Identify which cell holds the provided text, then report its [X, Y] central coordinate. 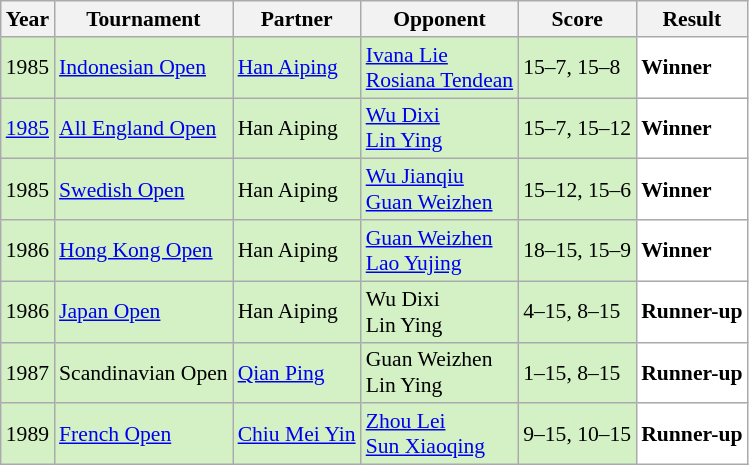
Year [28, 19]
Guan Weizhen Lao Yujing [440, 250]
18–15, 15–9 [577, 250]
4–15, 8–15 [577, 312]
Scandinavian Open [144, 372]
Chiu Mei Yin [297, 434]
Japan Open [144, 312]
1987 [28, 372]
Result [692, 19]
Tournament [144, 19]
9–15, 10–15 [577, 434]
15–12, 15–6 [577, 190]
Qian Ping [297, 372]
Ivana Lie Rosiana Tendean [440, 68]
1–15, 8–15 [577, 372]
Wu Jianqiu Guan Weizhen [440, 190]
15–7, 15–8 [577, 68]
1989 [28, 434]
Opponent [440, 19]
Indonesian Open [144, 68]
French Open [144, 434]
15–7, 15–12 [577, 128]
Guan Weizhen Lin Ying [440, 372]
Zhou Lei Sun Xiaoqing [440, 434]
Partner [297, 19]
Score [577, 19]
Swedish Open [144, 190]
All England Open [144, 128]
Hong Kong Open [144, 250]
